Pinpoint the cell where the given text exists, returning its (X, Y) midpoint coordinate. 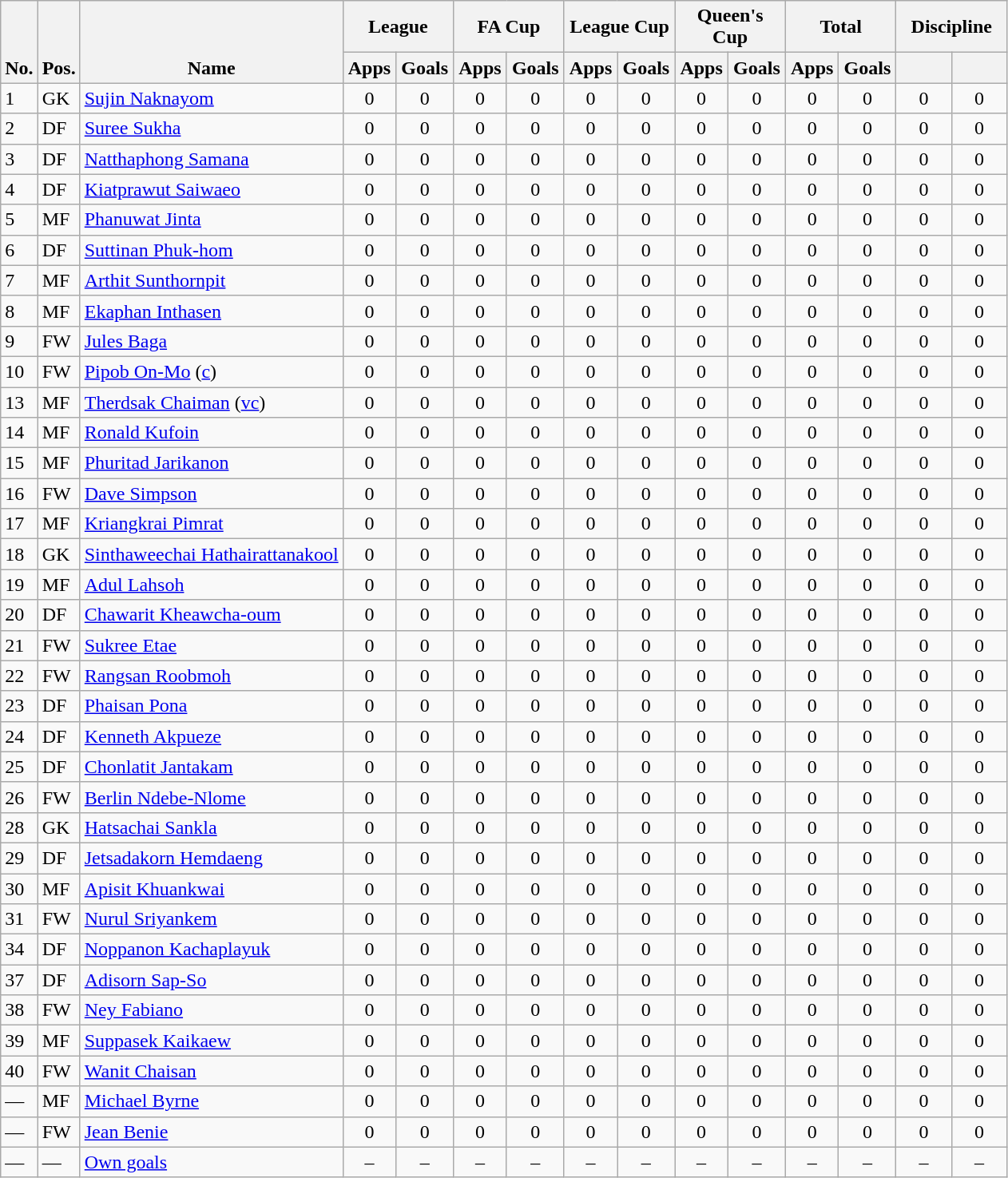
21 (19, 645)
10 (19, 371)
Rangsan Roobmoh (211, 676)
Phanuwat Jinta (211, 220)
League (398, 27)
20 (19, 615)
Natthaphong Samana (211, 159)
Wanit Chaisan (211, 1071)
Dave Simpson (211, 494)
2 (19, 129)
25 (19, 767)
Jules Baga (211, 341)
Phuritad Jarikanon (211, 463)
18 (19, 554)
9 (19, 341)
Jean Benie (211, 1132)
Ekaphan Inthasen (211, 311)
Sujin Naknayom (211, 98)
League Cup (620, 27)
Berlin Ndebe-Nlome (211, 797)
Phaisan Pona (211, 706)
Total (840, 27)
Chonlatit Jantakam (211, 767)
Arthit Sunthornpit (211, 280)
Ney Fabiano (211, 1010)
7 (19, 280)
Therdsak Chaiman (vc) (211, 402)
Jetsadakorn Hemdaeng (211, 858)
8 (19, 311)
17 (19, 524)
40 (19, 1071)
Sinthaweechai Hathairattanakool (211, 554)
Apisit Khuankwai (211, 889)
Own goals (211, 1162)
30 (19, 889)
Pipob On-Mo (c) (211, 371)
Discipline (952, 27)
FA Cup (510, 27)
Sukree Etae (211, 645)
Kriangkrai Pimrat (211, 524)
Pos. (59, 42)
13 (19, 402)
Noppanon Kachaplayuk (211, 950)
Suttinan Phuk-hom (211, 250)
24 (19, 736)
6 (19, 250)
29 (19, 858)
Hatsachai Sankla (211, 827)
Kiatprawut Saiwaeo (211, 189)
Suree Sukha (211, 129)
23 (19, 706)
16 (19, 494)
Kenneth Akpueze (211, 736)
28 (19, 827)
22 (19, 676)
19 (19, 585)
39 (19, 1041)
15 (19, 463)
Adul Lahsoh (211, 585)
5 (19, 220)
38 (19, 1010)
Ronald Kufoin (211, 433)
4 (19, 189)
34 (19, 950)
Name (211, 42)
Nurul Sriyankem (211, 919)
14 (19, 433)
3 (19, 159)
26 (19, 797)
Suppasek Kaikaew (211, 1041)
Queen's Cup (730, 27)
Michael Byrne (211, 1101)
No. (19, 42)
37 (19, 980)
31 (19, 919)
1 (19, 98)
Chawarit Kheawcha-oum (211, 615)
Adisorn Sap-So (211, 980)
